From the cell containing the given text, extract its center point as (X, Y) coordinate. 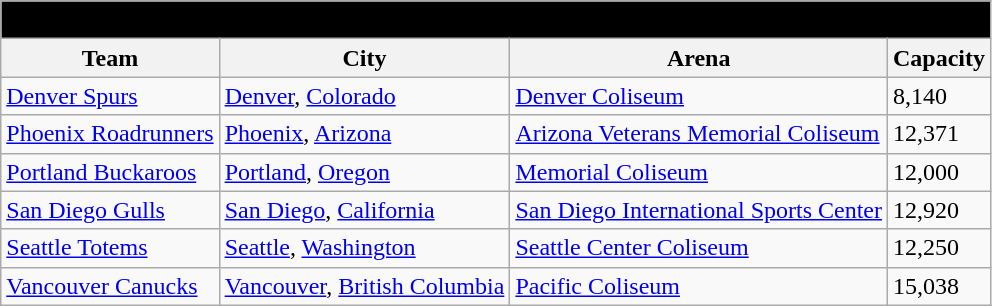
12,250 (940, 248)
Arena (699, 58)
Team (110, 58)
Memorial Coliseum (699, 172)
Capacity (940, 58)
Denver, Colorado (364, 96)
San Diego Gulls (110, 210)
12,371 (940, 134)
Vancouver, British Columbia (364, 286)
8,140 (940, 96)
Portland, Oregon (364, 172)
Portland Buckaroos (110, 172)
Seattle Totems (110, 248)
Phoenix, Arizona (364, 134)
City (364, 58)
Vancouver Canucks (110, 286)
Denver Coliseum (699, 96)
Seattle Center Coliseum (699, 248)
Arizona Veterans Memorial Coliseum (699, 134)
1968–69 Western Hockey League (496, 20)
12,920 (940, 210)
Pacific Coliseum (699, 286)
Denver Spurs (110, 96)
Phoenix Roadrunners (110, 134)
12,000 (940, 172)
15,038 (940, 286)
San Diego International Sports Center (699, 210)
San Diego, California (364, 210)
Seattle, Washington (364, 248)
